Find where the given text appears and provide that cell's center as (x, y) coordinate. 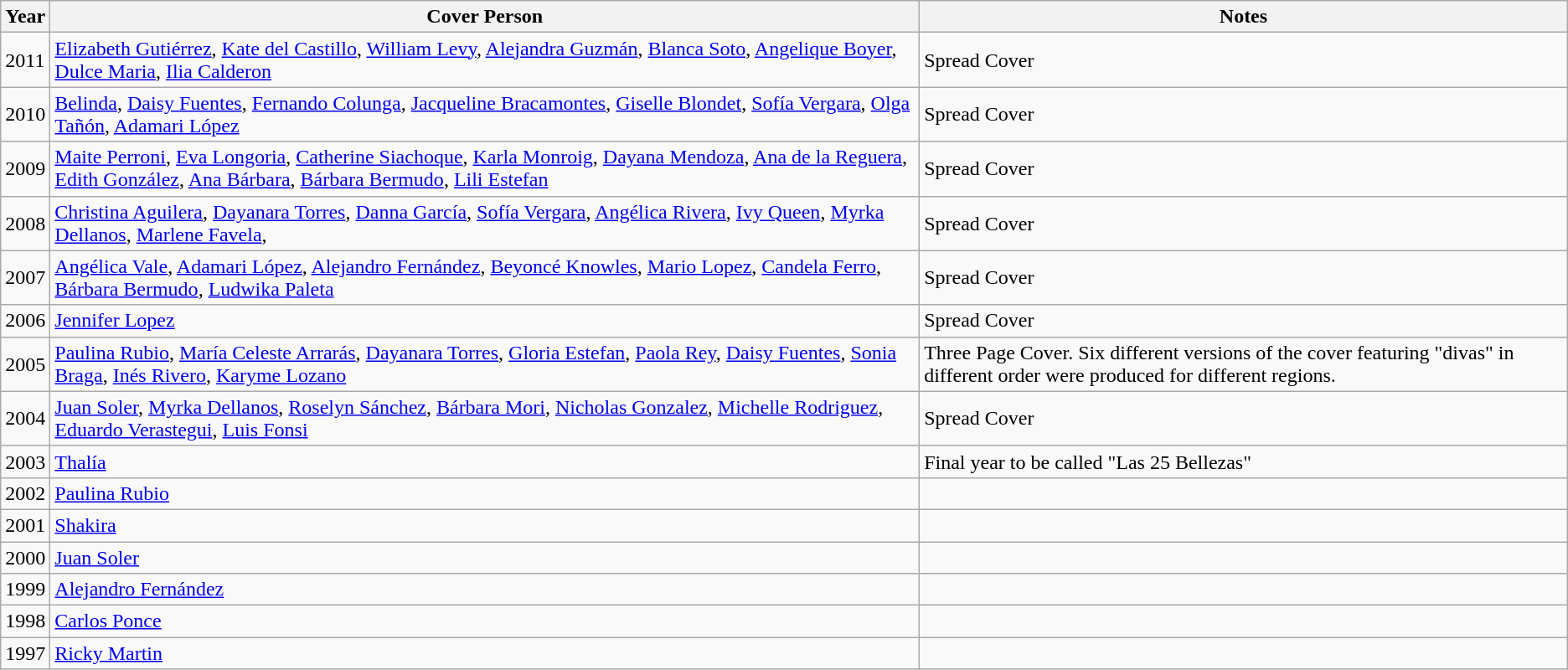
2011 (25, 60)
2006 (25, 321)
Juan Soler, Myrka Dellanos, Roselyn Sánchez, Bárbara Mori, Nicholas Gonzalez, Michelle Rodriguez, Eduardo Verastegui, Luis Fonsi (485, 419)
Alejandro Fernández (485, 590)
Angélica Vale, Adamari López, Alejandro Fernández, Beyoncé Knowles, Mario Lopez, Candela Ferro, Bárbara Bermudo, Ludwika Paleta (485, 278)
Final year to be called "Las 25 Bellezas" (1244, 461)
Three Page Cover. Six different versions of the cover featuring "divas" in different order were produced for different regions. (1244, 363)
Carlos Ponce (485, 621)
Elizabeth Gutiérrez, Kate del Castillo, William Levy, Alejandra Guzmán, Blanca Soto, Angelique Boyer, Dulce Maria, Ilia Calderon (485, 60)
Paulina Rubio, María Celeste Arrarás, Dayanara Torres, Gloria Estefan, Paola Rey, Daisy Fuentes, Sonia Braga, Inés Rivero, Karyme Lozano (485, 363)
Thalía (485, 461)
1998 (25, 621)
2000 (25, 557)
2009 (25, 169)
Year (25, 17)
2002 (25, 493)
2004 (25, 419)
1999 (25, 590)
2005 (25, 363)
2008 (25, 223)
Notes (1244, 17)
Cover Person (485, 17)
2003 (25, 461)
Ricky Martin (485, 653)
2001 (25, 525)
Belinda, Daisy Fuentes, Fernando Colunga, Jacqueline Bracamontes, Giselle Blondet, Sofía Vergara, Olga Tañón, Adamari López (485, 114)
Paulina Rubio (485, 493)
Juan Soler (485, 557)
Jennifer Lopez (485, 321)
1997 (25, 653)
Christina Aguilera, Dayanara Torres, Danna García, Sofía Vergara, Angélica Rivera, Ivy Queen, Myrka Dellanos, Marlene Favela, (485, 223)
2010 (25, 114)
2007 (25, 278)
Shakira (485, 525)
